Locate the cell with the specified text and output its [x, y] center coordinate. 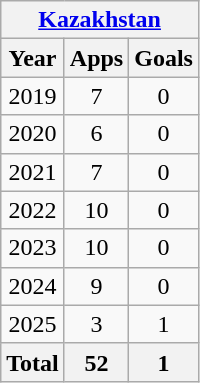
Total [33, 362]
6 [96, 134]
2023 [33, 248]
3 [96, 324]
2019 [33, 96]
Kazakhstan [100, 20]
2025 [33, 324]
2022 [33, 210]
2024 [33, 286]
2020 [33, 134]
Goals [164, 58]
Apps [96, 58]
52 [96, 362]
Year [33, 58]
9 [96, 286]
2021 [33, 172]
